Pinpoint the cell where the given text exists, returning its [X, Y] midpoint coordinate. 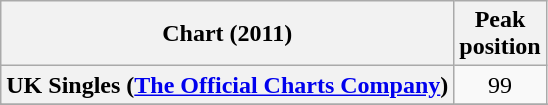
UK Singles (The Official Charts Company) [228, 85]
Peakposition [500, 34]
Chart (2011) [228, 34]
99 [500, 85]
